Provide the [X, Y] coordinate of the cell's center where the given text is located.  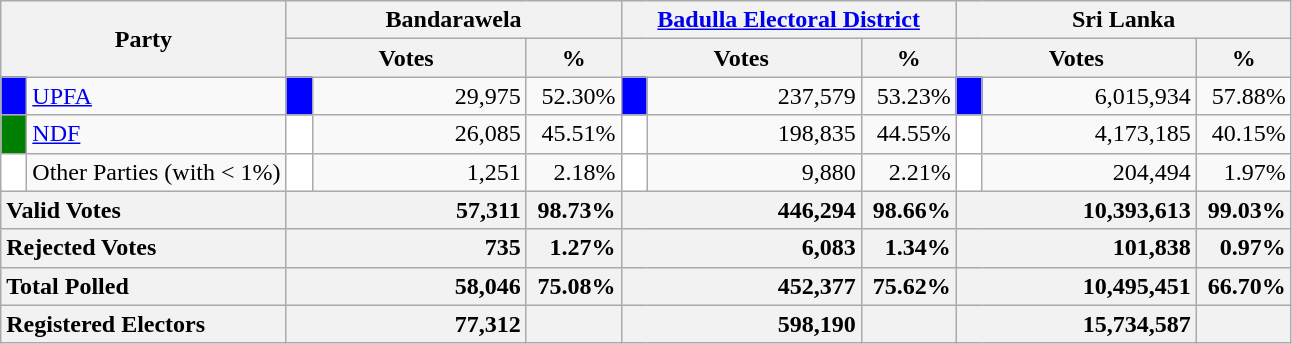
6,083 [741, 248]
44.55% [908, 134]
10,393,613 [1076, 210]
237,579 [754, 96]
15,734,587 [1076, 324]
1.97% [1244, 172]
66.70% [1244, 286]
101,838 [1076, 248]
57.88% [1244, 96]
1.34% [908, 248]
452,377 [741, 286]
198,835 [754, 134]
99.03% [1244, 210]
52.30% [574, 96]
58,046 [406, 286]
45.51% [574, 134]
77,312 [406, 324]
2.18% [574, 172]
6,015,934 [1089, 96]
53.23% [908, 96]
9,880 [754, 172]
98.73% [574, 210]
598,190 [741, 324]
Valid Votes [144, 210]
2.21% [908, 172]
26,085 [419, 134]
29,975 [419, 96]
10,495,451 [1076, 286]
Sri Lanka [1124, 20]
40.15% [1244, 134]
4,173,185 [1089, 134]
Total Polled [144, 286]
Other Parties (with < 1%) [156, 172]
735 [406, 248]
1.27% [574, 248]
98.66% [908, 210]
75.08% [574, 286]
57,311 [406, 210]
Bandarawela [454, 20]
204,494 [1089, 172]
446,294 [741, 210]
Rejected Votes [144, 248]
Registered Electors [144, 324]
NDF [156, 134]
UPFA [156, 96]
75.62% [908, 286]
1,251 [419, 172]
Party [144, 39]
Badulla Electoral District [788, 20]
0.97% [1244, 248]
